Extract the [x, y] coordinate from the center of the cell holding the provided text.  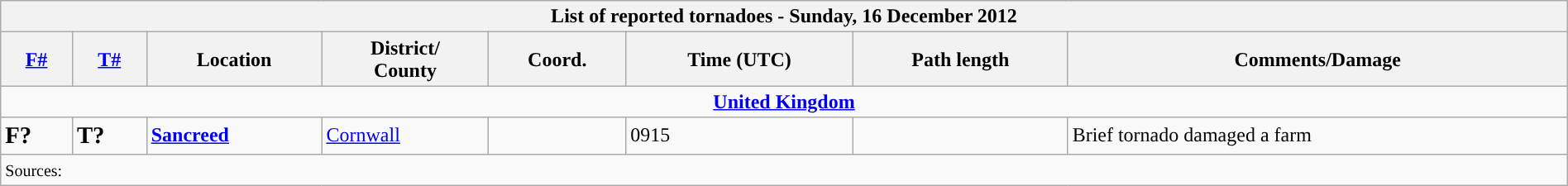
T? [109, 136]
Path length [960, 60]
Location [234, 60]
Coord. [557, 60]
Comments/Damage [1317, 60]
Sources: [784, 169]
Sancreed [234, 136]
List of reported tornadoes - Sunday, 16 December 2012 [784, 17]
0915 [739, 136]
Cornwall [405, 136]
F? [36, 136]
United Kingdom [784, 102]
Brief tornado damaged a farm [1317, 136]
District/County [405, 60]
F# [36, 60]
Time (UTC) [739, 60]
T# [109, 60]
